Determine the (x, y) coordinate at the center of the cell enclosing the given text.  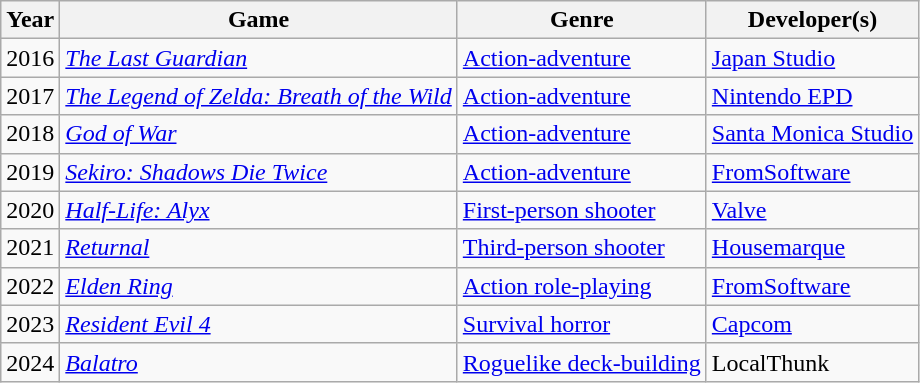
2021 (30, 248)
Capcom (812, 324)
Returnal (258, 248)
LocalThunk (812, 362)
Developer(s) (812, 20)
Nintendo EPD (812, 96)
Housemarque (812, 248)
Sekiro: Shadows Die Twice (258, 172)
2019 (30, 172)
Santa Monica Studio (812, 134)
2017 (30, 96)
Genre (582, 20)
2024 (30, 362)
Game (258, 20)
God of War (258, 134)
2022 (30, 286)
Balatro (258, 362)
Roguelike deck-building (582, 362)
2023 (30, 324)
2020 (30, 210)
The Legend of Zelda: Breath of the Wild (258, 96)
Resident Evil 4 (258, 324)
Valve (812, 210)
2016 (30, 58)
Action role-playing (582, 286)
2018 (30, 134)
The Last Guardian (258, 58)
Survival horror (582, 324)
Elden Ring (258, 286)
Year (30, 20)
Japan Studio (812, 58)
Third-person shooter (582, 248)
First-person shooter (582, 210)
Half-Life: Alyx (258, 210)
